Capture the cell that displays the provided text and extract its [X, Y] central coordinate. 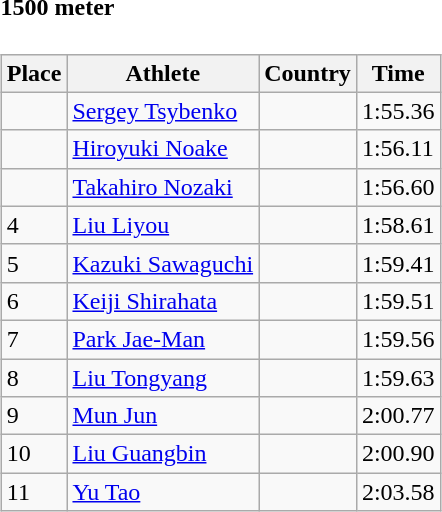
1:59.41 [398, 263]
1:56.60 [398, 187]
1:56.11 [398, 149]
Keiji Shirahata [163, 301]
Takahiro Nozaki [163, 187]
5 [34, 263]
7 [34, 339]
Liu Liyou [163, 225]
1:59.51 [398, 301]
Liu Tongyang [163, 378]
9 [34, 416]
Athlete [163, 73]
Mun Jun [163, 416]
4 [34, 225]
10 [34, 454]
Place [34, 73]
Time [398, 73]
1:58.61 [398, 225]
1:55.36 [398, 111]
Country [308, 73]
Sergey Tsybenko [163, 111]
Liu Guangbin [163, 454]
8 [34, 378]
Yu Tao [163, 492]
Park Jae-Man [163, 339]
11 [34, 492]
2:00.77 [398, 416]
Kazuki Sawaguchi [163, 263]
Hiroyuki Noake [163, 149]
6 [34, 301]
1:59.56 [398, 339]
2:00.90 [398, 454]
2:03.58 [398, 492]
1:59.63 [398, 378]
